Provide the (x, y) coordinate of the cell's center where the given text is located.  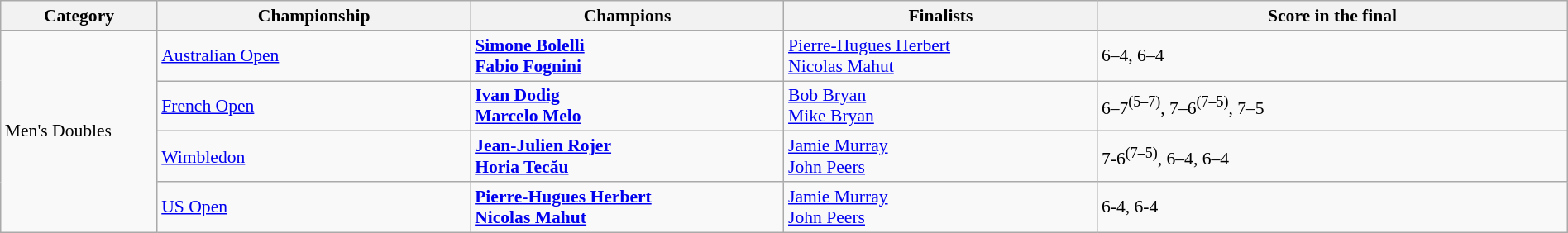
Championship (314, 16)
Ivan Dodig Marcelo Melo (627, 106)
Finalists (941, 16)
6–4, 6–4 (1332, 56)
French Open (314, 106)
6-4, 6-4 (1332, 207)
Wimbledon (314, 157)
Men's Doubles (79, 131)
Jean-Julien Rojer Horia Tecău (627, 157)
Champions (627, 16)
US Open (314, 207)
Bob Bryan Mike Bryan (941, 106)
Simone Bolelli Fabio Fognini (627, 56)
7-6(7–5), 6–4, 6–4 (1332, 157)
Score in the final (1332, 16)
Category (79, 16)
Australian Open (314, 56)
6–7(5–7), 7–6(7–5), 7–5 (1332, 106)
